Search for the cell housing the specified text and yield its [x, y] center coordinate. 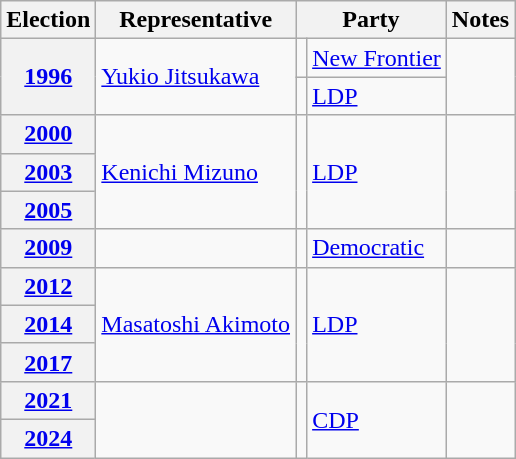
Notes [480, 20]
2005 [48, 210]
Kenichi Mizuno [196, 172]
CDP [377, 419]
New Frontier [377, 58]
1996 [48, 77]
2000 [48, 134]
Election [48, 20]
2024 [48, 438]
2012 [48, 286]
Democratic [377, 248]
2003 [48, 172]
Yukio Jitsukawa [196, 77]
Representative [196, 20]
Party [372, 20]
2017 [48, 362]
2009 [48, 248]
Masatoshi Akimoto [196, 324]
2014 [48, 324]
2021 [48, 400]
